Return the [x, y] coordinate for the center point of the cell that contains the specified text.  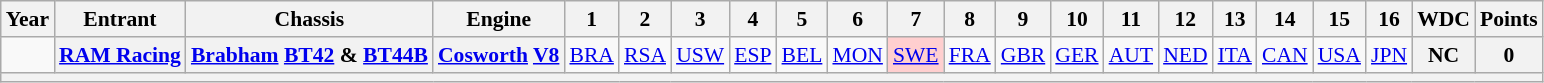
Engine [498, 19]
Cosworth V8 [498, 55]
Year [28, 19]
10 [1076, 19]
FRA [970, 55]
9 [1024, 19]
SWE [916, 55]
RAM Racing [120, 55]
CAN [1285, 55]
BEL [802, 55]
ITA [1235, 55]
3 [700, 19]
12 [1185, 19]
14 [1285, 19]
7 [916, 19]
BRA [592, 55]
15 [1340, 19]
ESP [752, 55]
GER [1076, 55]
USA [1340, 55]
NC [1444, 55]
JPN [1389, 55]
MON [858, 55]
Chassis [310, 19]
Brabham BT42 & BT44B [310, 55]
0 [1509, 55]
USW [700, 55]
NED [1185, 55]
1 [592, 19]
2 [645, 19]
Entrant [120, 19]
GBR [1024, 55]
8 [970, 19]
Points [1509, 19]
5 [802, 19]
11 [1131, 19]
RSA [645, 55]
AUT [1131, 55]
WDC [1444, 19]
13 [1235, 19]
4 [752, 19]
16 [1389, 19]
6 [858, 19]
